For the text-containing cell, return its midpoint in (x, y) coordinate format. 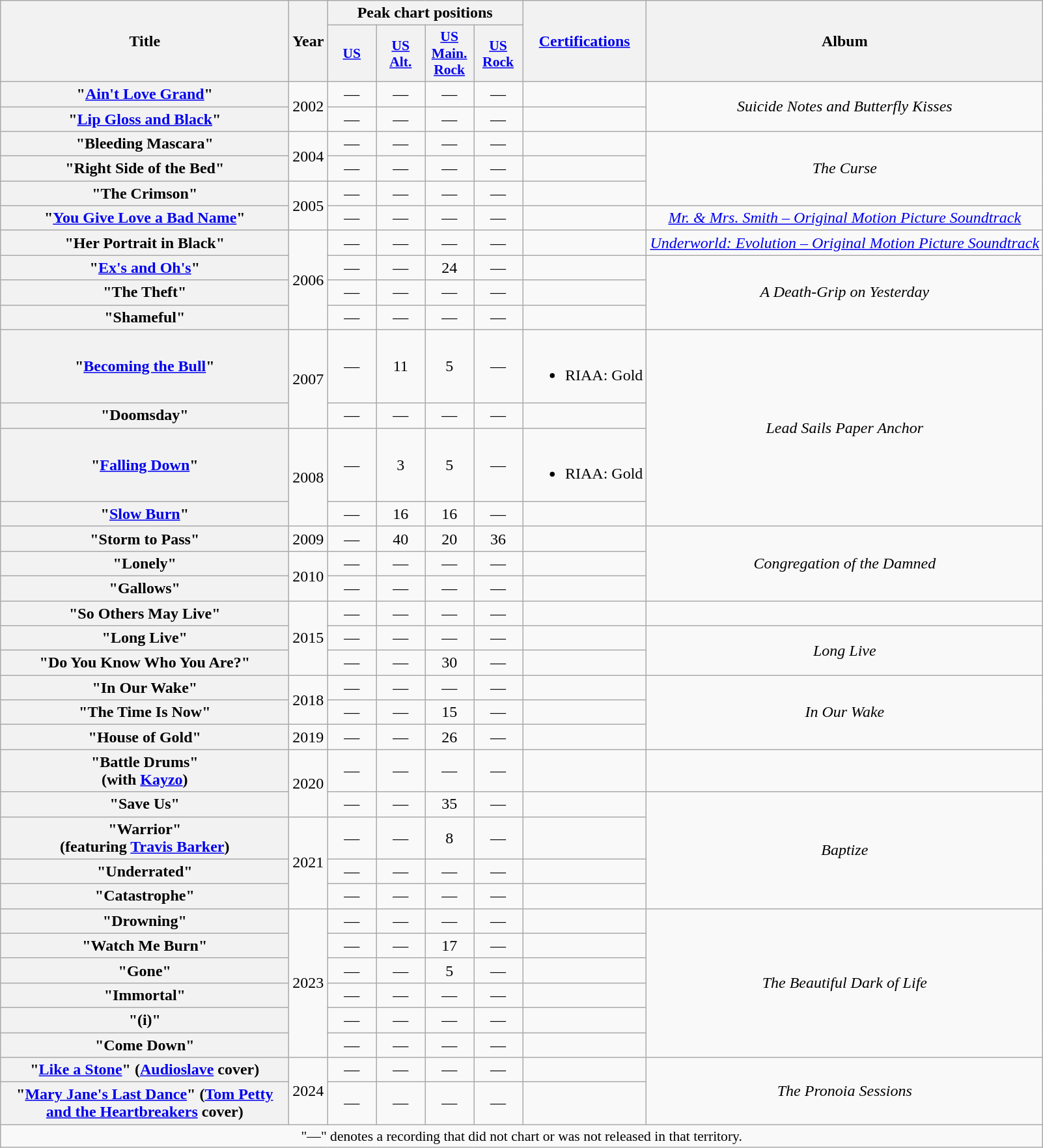
"Come Down" (145, 1045)
8 (449, 837)
"Bleeding Mascara" (145, 144)
2008 (309, 477)
11 (401, 366)
"Storm to Pass" (145, 539)
36 (499, 539)
"House of Gold" (145, 737)
"Falling Down" (145, 465)
"So Others May Live" (145, 613)
2020 (309, 783)
"Ex's and Oh's" (145, 268)
"Shameful" (145, 317)
2021 (309, 862)
"Immortal" (145, 995)
Congregation of the Damned (845, 563)
"Catastrophe" (145, 896)
Album (845, 42)
Peak chart positions (425, 13)
2018 (309, 700)
"(i)" (145, 1020)
"Save Us" (145, 804)
"The Theft" (145, 292)
"The Crimson" (145, 193)
2007 (309, 379)
"Do You Know Who You Are?" (145, 663)
35 (449, 804)
"Underrated" (145, 871)
26 (449, 737)
USAlt. (401, 53)
40 (401, 539)
"Mary Jane's Last Dance" (Tom Petty and the Heartbreakers cover) (145, 1103)
The Pronoia Sessions (845, 1091)
Title (145, 42)
"Becoming the Bull" (145, 366)
3 (401, 465)
2019 (309, 737)
2002 (309, 106)
"Like a Stone" (Audioslave cover) (145, 1070)
24 (449, 268)
15 (449, 712)
The Beautiful Dark of Life (845, 983)
2006 (309, 280)
"The Time Is Now" (145, 712)
"Lip Gloss and Black" (145, 119)
"Long Live" (145, 638)
30 (449, 663)
Year (309, 42)
"Gone" (145, 970)
"You Give Love a Bad Name" (145, 218)
"In Our Wake" (145, 688)
2015 (309, 637)
Long Live (845, 651)
"—" denotes a recording that did not chart or was not released in that territory. (522, 1136)
20 (449, 539)
"Her Portrait in Black" (145, 243)
"Right Side of the Bed" (145, 169)
"Lonely" (145, 563)
2024 (309, 1091)
2009 (309, 539)
2023 (309, 983)
"Gallows" (145, 588)
"Drowning" (145, 921)
2010 (309, 576)
USMain.Rock (449, 53)
US (352, 53)
"Watch Me Burn" (145, 945)
17 (449, 945)
Suicide Notes and Butterfly Kisses (845, 106)
Mr. & Mrs. Smith – Original Motion Picture Soundtrack (845, 218)
"Warrior" (featuring Travis Barker) (145, 837)
"Doomsday" (145, 415)
"Ain't Love Grand" (145, 94)
Baptize (845, 850)
Lead Sails Paper Anchor (845, 428)
2004 (309, 156)
The Curse (845, 169)
Underworld: Evolution – Original Motion Picture Soundtrack (845, 243)
A Death-Grip on Yesterday (845, 292)
2005 (309, 206)
"Battle Drums" (with Kayzo) (145, 771)
Certifications (584, 42)
USRock (499, 53)
In Our Wake (845, 712)
"Slow Burn" (145, 514)
